Identify which cell holds the provided text, then report its (x, y) central coordinate. 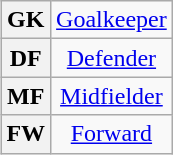
FW (26, 134)
GK (26, 20)
Forward (112, 134)
MF (26, 96)
Defender (112, 58)
Goalkeeper (112, 20)
Midfielder (112, 96)
DF (26, 58)
